Determine the [X, Y] coordinate at the center of the cell enclosing the given text.  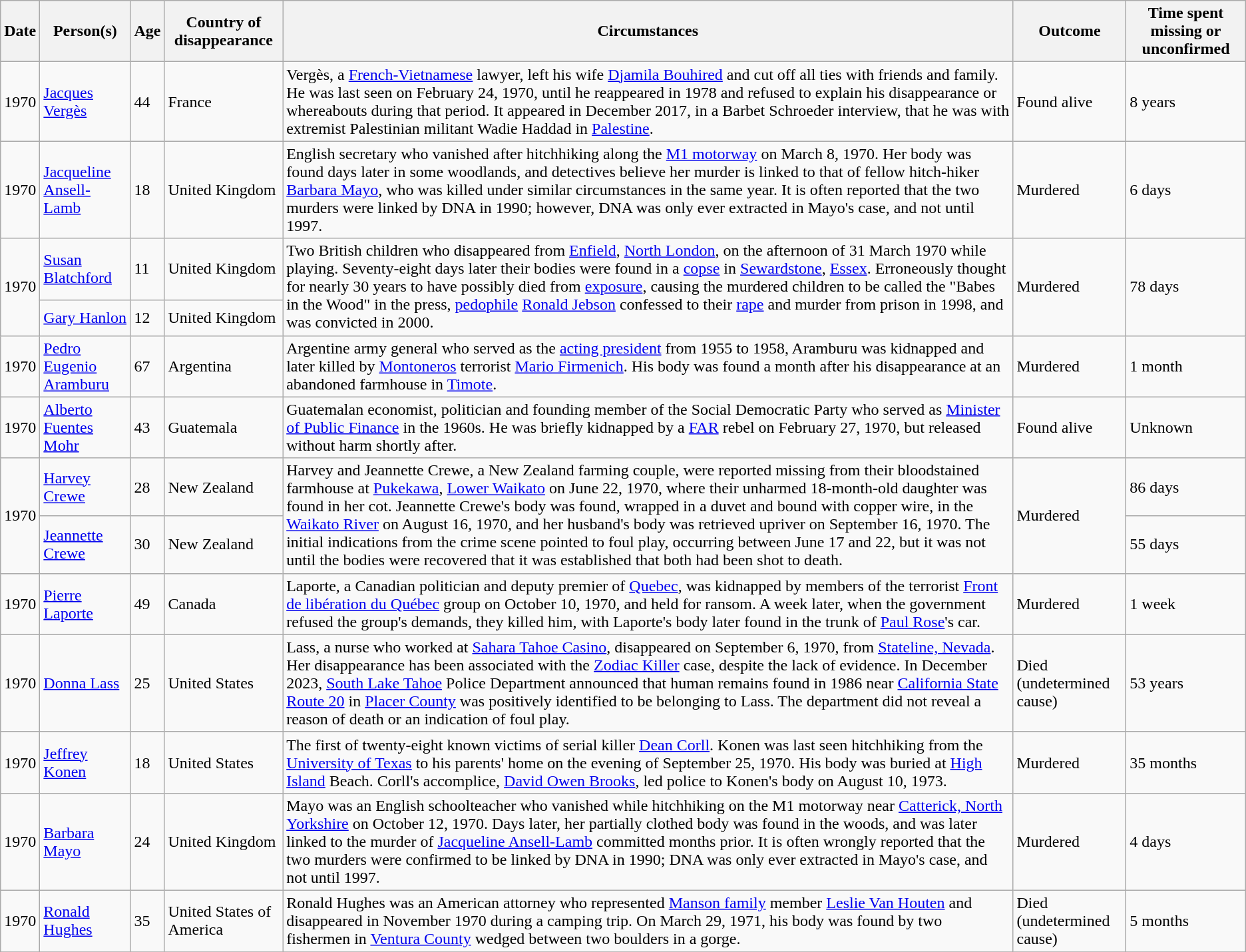
6 days [1186, 190]
8 years [1186, 101]
35 [148, 921]
67 [148, 366]
Barbara Mayo [85, 841]
Country of disappearance [224, 31]
49 [148, 604]
43 [148, 427]
Alberto Fuentes Mohr [85, 427]
Canada [224, 604]
11 [148, 269]
Ronald Hughes [85, 921]
Time spent missing or unconfirmed [1186, 31]
Jacqueline Ansell-Lamb [85, 190]
Jeannette Crewe [85, 545]
1 week [1186, 604]
12 [148, 318]
30 [148, 545]
Person(s) [85, 31]
4 days [1186, 841]
Gary Hanlon [85, 318]
Jacques Vergès [85, 101]
35 months [1186, 762]
Susan Blatchford [85, 269]
Harvey Crewe [85, 487]
78 days [1186, 287]
28 [148, 487]
55 days [1186, 545]
France [224, 101]
Outcome [1070, 31]
Pedro Eugenio Aramburu [85, 366]
44 [148, 101]
53 years [1186, 683]
Unknown [1186, 427]
Argentina [224, 366]
United States of America [224, 921]
Jeffrey Konen [85, 762]
Circumstances [648, 31]
24 [148, 841]
Date [20, 31]
Donna Lass [85, 683]
86 days [1186, 487]
Pierre Laporte [85, 604]
Age [148, 31]
Guatemala [224, 427]
25 [148, 683]
1 month [1186, 366]
5 months [1186, 921]
